Find where the given text appears and provide that cell's center as (X, Y) coordinate. 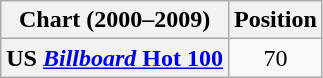
US Billboard Hot 100 (115, 58)
Position (276, 20)
70 (276, 58)
Chart (2000–2009) (115, 20)
